Locate the cell with the specified text and output its [x, y] center coordinate. 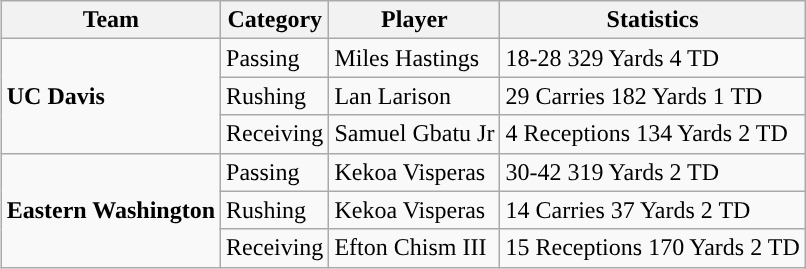
29 Carries 182 Yards 1 TD [652, 96]
Category [275, 20]
Team [110, 20]
Eastern Washington [110, 210]
Player [414, 20]
Lan Larison [414, 96]
18-28 329 Yards 4 TD [652, 58]
Miles Hastings [414, 58]
Statistics [652, 20]
Efton Chism III [414, 248]
30-42 319 Yards 2 TD [652, 172]
14 Carries 37 Yards 2 TD [652, 210]
Samuel Gbatu Jr [414, 134]
UC Davis [110, 96]
4 Receptions 134 Yards 2 TD [652, 134]
15 Receptions 170 Yards 2 TD [652, 248]
